Output the (X, Y) coordinate of the center of the cell containing the given text.  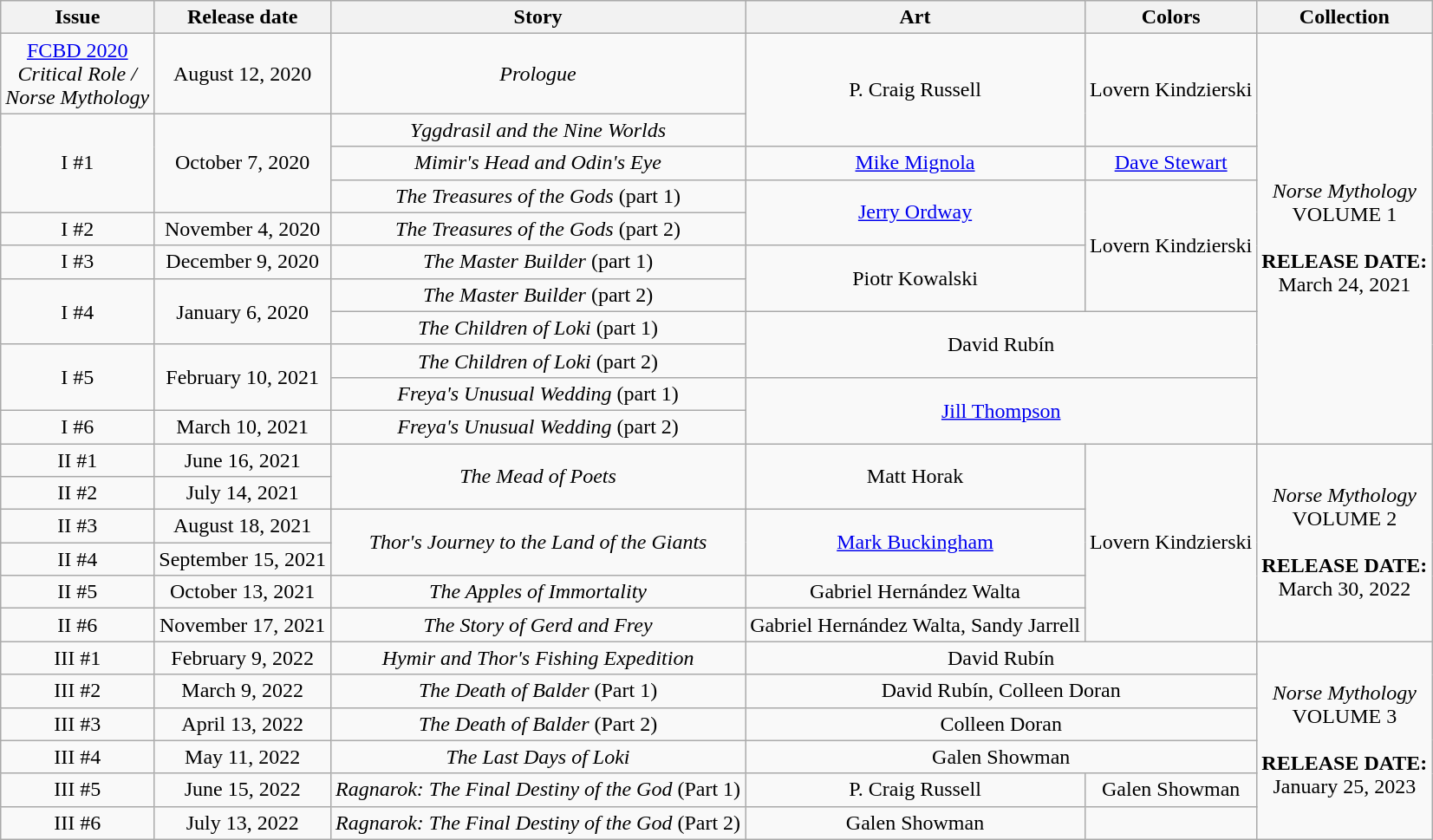
Ragnarok: The Final Destiny of the God (Part 1) (537, 790)
August 18, 2021 (243, 526)
The Treasures of the Gods (part 1) (537, 196)
Norse MythologyVOLUME 1RELEASE DATE:March 24, 2021 (1345, 239)
The Story of Gerd and Frey (537, 625)
May 11, 2022 (243, 757)
Prologue (537, 74)
Norse MythologyVOLUME 3RELEASE DATE:January 25, 2023 (1345, 740)
II #2 (78, 493)
February 10, 2021 (243, 377)
Collection (1345, 17)
The Treasures of the Gods (part 2) (537, 229)
Thor's Journey to the Land of the Giants (537, 543)
April 13, 2022 (243, 724)
Hymir and Thor's Fishing Expedition (537, 658)
December 9, 2020 (243, 262)
Art (915, 17)
November 4, 2020 (243, 229)
III #5 (78, 790)
October 7, 2020 (243, 163)
March 10, 2021 (243, 427)
III #3 (78, 724)
II #5 (78, 592)
David Rubín, Colleen Doran (1001, 691)
Mark Buckingham (915, 543)
I #6 (78, 427)
August 12, 2020 (243, 74)
Colors (1170, 17)
Jerry Ordway (915, 212)
I #4 (78, 311)
March 9, 2022 (243, 691)
June 16, 2021 (243, 460)
Release date (243, 17)
The Death of Balder (Part 1) (537, 691)
The Mead of Poets (537, 477)
The Master Builder (part 2) (537, 295)
III #6 (78, 823)
Colleen Doran (1001, 724)
October 13, 2021 (243, 592)
July 14, 2021 (243, 493)
Norse MythologyVOLUME 2RELEASE DATE:March 30, 2022 (1345, 543)
The Master Builder (part 1) (537, 262)
June 15, 2022 (243, 790)
Freya's Unusual Wedding (part 2) (537, 427)
I #3 (78, 262)
Gabriel Hernández Walta, Sandy Jarrell (915, 625)
September 15, 2021 (243, 559)
The Children of Loki (part 1) (537, 328)
II #4 (78, 559)
The Apples of Immortality (537, 592)
July 13, 2022 (243, 823)
Mike Mignola (915, 163)
Freya's Unusual Wedding (part 1) (537, 394)
Issue (78, 17)
I #1 (78, 163)
II #3 (78, 526)
II #6 (78, 625)
Gabriel Hernández Walta (915, 592)
The Children of Loki (part 2) (537, 361)
February 9, 2022 (243, 658)
November 17, 2021 (243, 625)
III #1 (78, 658)
Matt Horak (915, 477)
I #5 (78, 377)
II #1 (78, 460)
Piotr Kowalski (915, 278)
Dave Stewart (1170, 163)
Mimir's Head and Odin's Eye (537, 163)
Yggdrasil and the Nine Worlds (537, 130)
Jill Thompson (1001, 410)
FCBD 2020Critical Role /Norse Mythology (78, 74)
III #4 (78, 757)
The Death of Balder (Part 2) (537, 724)
I #2 (78, 229)
January 6, 2020 (243, 311)
Story (537, 17)
Ragnarok: The Final Destiny of the God (Part 2) (537, 823)
III #2 (78, 691)
The Last Days of Loki (537, 757)
